Pinpoint the cell where the given text exists, returning its [X, Y] midpoint coordinate. 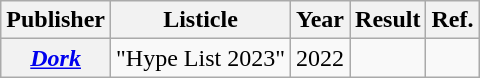
"Hype List 2023" [201, 58]
Publisher [56, 20]
Ref. [452, 20]
Year [320, 20]
Result [388, 20]
Dork [56, 58]
Listicle [201, 20]
2022 [320, 58]
